Detect which cell encompasses the target text, then output its [X, Y] center coordinate. 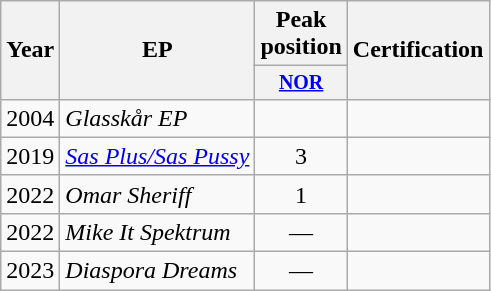
2004 [30, 118]
NOR [301, 82]
1 [301, 194]
Diaspora Dreams [158, 271]
2023 [30, 271]
Peak position [301, 34]
Glasskår EP [158, 118]
Omar Sheriff [158, 194]
Sas Plus/Sas Pussy [158, 156]
Year [30, 50]
EP [158, 50]
3 [301, 156]
Mike It Spektrum [158, 232]
Certification [418, 50]
2019 [30, 156]
